Capture the cell that displays the provided text and extract its (X, Y) central coordinate. 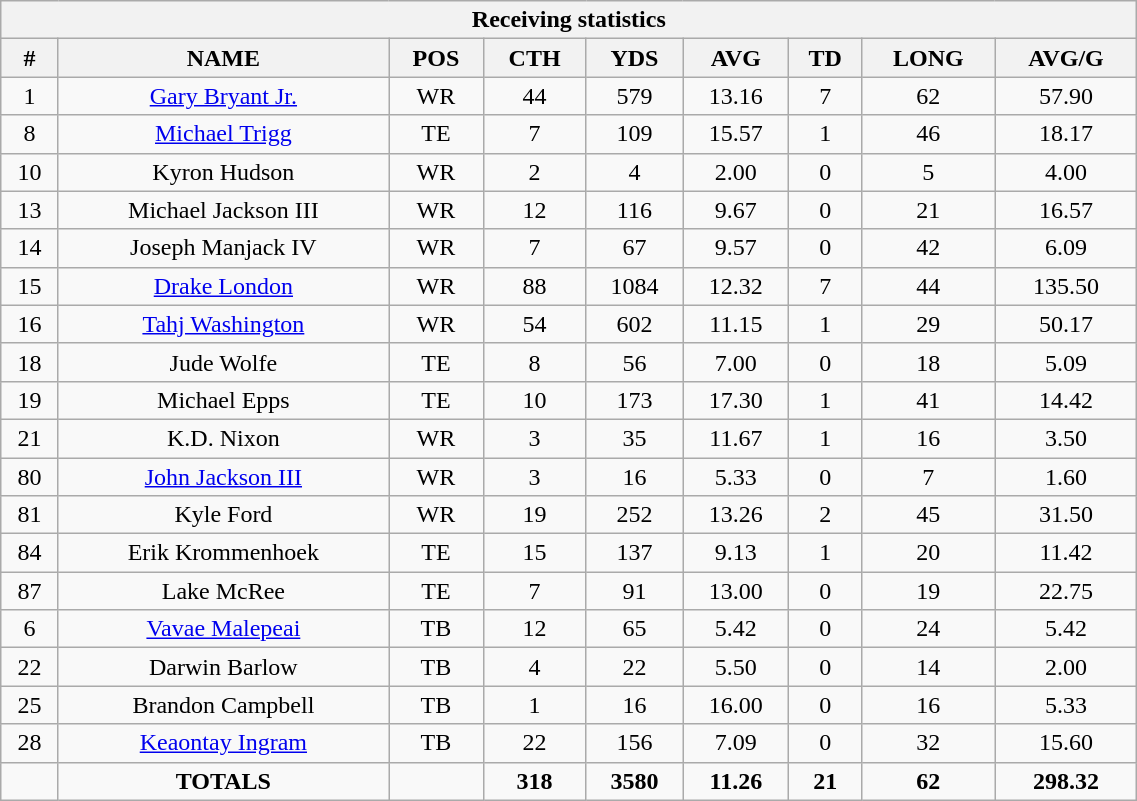
35 (634, 438)
29 (929, 324)
5 (929, 172)
11.42 (1066, 553)
602 (634, 324)
13.16 (736, 96)
AVG (736, 58)
3.50 (1066, 438)
Erik Krommenhoek (224, 553)
15.57 (736, 134)
80 (30, 477)
John Jackson III (224, 477)
LONG (929, 58)
4.00 (1066, 172)
Michael Epps (224, 400)
9.13 (736, 553)
Kyron Hudson (224, 172)
173 (634, 400)
32 (929, 743)
135.50 (1066, 286)
298.32 (1066, 781)
14.42 (1066, 400)
6.09 (1066, 248)
12.32 (736, 286)
13 (30, 210)
Receiving statistics (569, 20)
NAME (224, 58)
POS (436, 58)
TOTALS (224, 781)
56 (634, 362)
Michael Trigg (224, 134)
3580 (634, 781)
50.17 (1066, 324)
84 (30, 553)
AVG/G (1066, 58)
67 (634, 248)
137 (634, 553)
54 (534, 324)
46 (929, 134)
13.26 (736, 515)
57.90 (1066, 96)
31.50 (1066, 515)
Michael Jackson III (224, 210)
42 (929, 248)
CTH (534, 58)
6 (30, 629)
45 (929, 515)
91 (634, 591)
16.57 (1066, 210)
81 (30, 515)
20 (929, 553)
Brandon Campbell (224, 705)
K.D. Nixon (224, 438)
11.26 (736, 781)
7.09 (736, 743)
116 (634, 210)
Lake McRee (224, 591)
Kyle Ford (224, 515)
28 (30, 743)
# (30, 58)
87 (30, 591)
13.00 (736, 591)
Drake London (224, 286)
11.15 (736, 324)
Vavae Malepeai (224, 629)
Jude Wolfe (224, 362)
Gary Bryant Jr. (224, 96)
318 (534, 781)
YDS (634, 58)
5.50 (736, 667)
109 (634, 134)
65 (634, 629)
15.60 (1066, 743)
18.17 (1066, 134)
17.30 (736, 400)
24 (929, 629)
Darwin Barlow (224, 667)
41 (929, 400)
16.00 (736, 705)
9.67 (736, 210)
7.00 (736, 362)
Tahj Washington (224, 324)
TD (826, 58)
9.57 (736, 248)
11.67 (736, 438)
1084 (634, 286)
1.60 (1066, 477)
Joseph Manjack IV (224, 248)
252 (634, 515)
25 (30, 705)
Keaontay Ingram (224, 743)
156 (634, 743)
88 (534, 286)
579 (634, 96)
22.75 (1066, 591)
5.09 (1066, 362)
